Scan for the cell matching the given text and deliver its [x, y] coordinate at center. 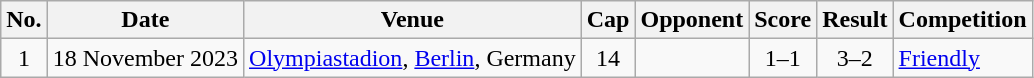
Date [145, 20]
No. [24, 20]
1–1 [783, 58]
Competition [962, 20]
Friendly [962, 58]
14 [608, 58]
1 [24, 58]
18 November 2023 [145, 58]
Olympiastadion, Berlin, Germany [413, 58]
Result [855, 20]
3–2 [855, 58]
Cap [608, 20]
Opponent [692, 20]
Venue [413, 20]
Score [783, 20]
